Extract the [x, y] coordinate from the center of the cell holding the provided text.  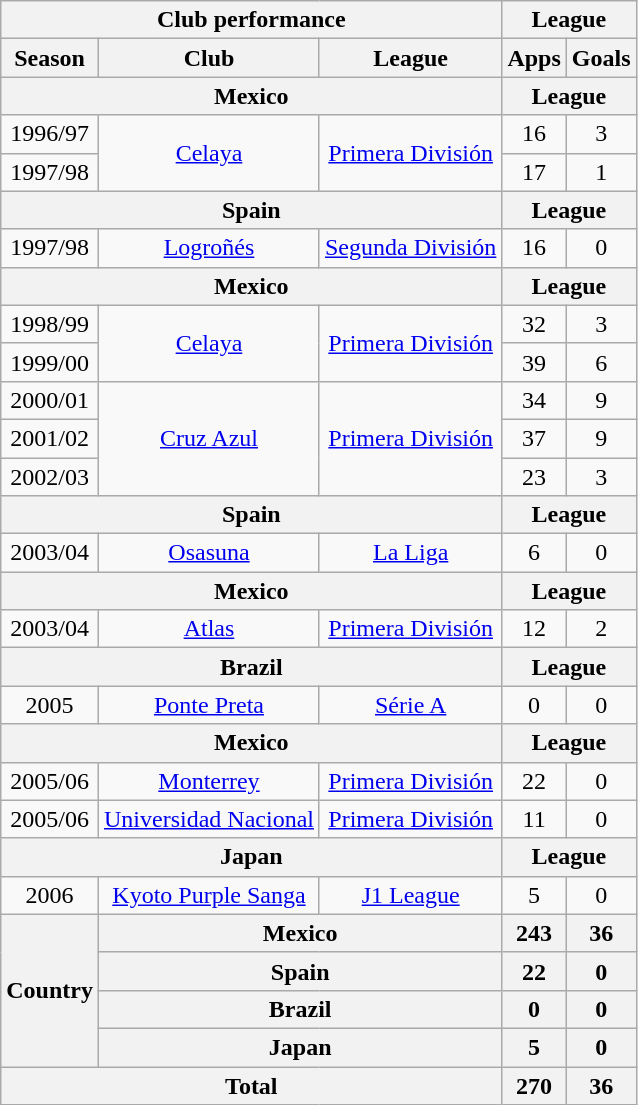
2002/03 [50, 477]
1999/00 [50, 362]
23 [534, 477]
2006 [50, 895]
Ponte Preta [208, 705]
32 [534, 324]
Goals [601, 58]
243 [534, 933]
17 [534, 172]
1998/99 [50, 324]
Season [50, 58]
1 [601, 172]
11 [534, 819]
Apps [534, 58]
Cruz Azul [208, 438]
J1 League [410, 895]
Club performance [252, 20]
2005 [50, 705]
Country [50, 990]
39 [534, 362]
Club [208, 58]
2001/02 [50, 438]
12 [534, 629]
Total [252, 1085]
Logroñés [208, 248]
1996/97 [50, 134]
2 [601, 629]
Atlas [208, 629]
Kyoto Purple Sanga [208, 895]
Série A [410, 705]
Universidad Nacional [208, 819]
Osasuna [208, 553]
La Liga [410, 553]
Monterrey [208, 781]
Segunda División [410, 248]
2000/01 [50, 400]
270 [534, 1085]
37 [534, 438]
34 [534, 400]
